Provide the [X, Y] coordinate of the cell's center where the given text is located.  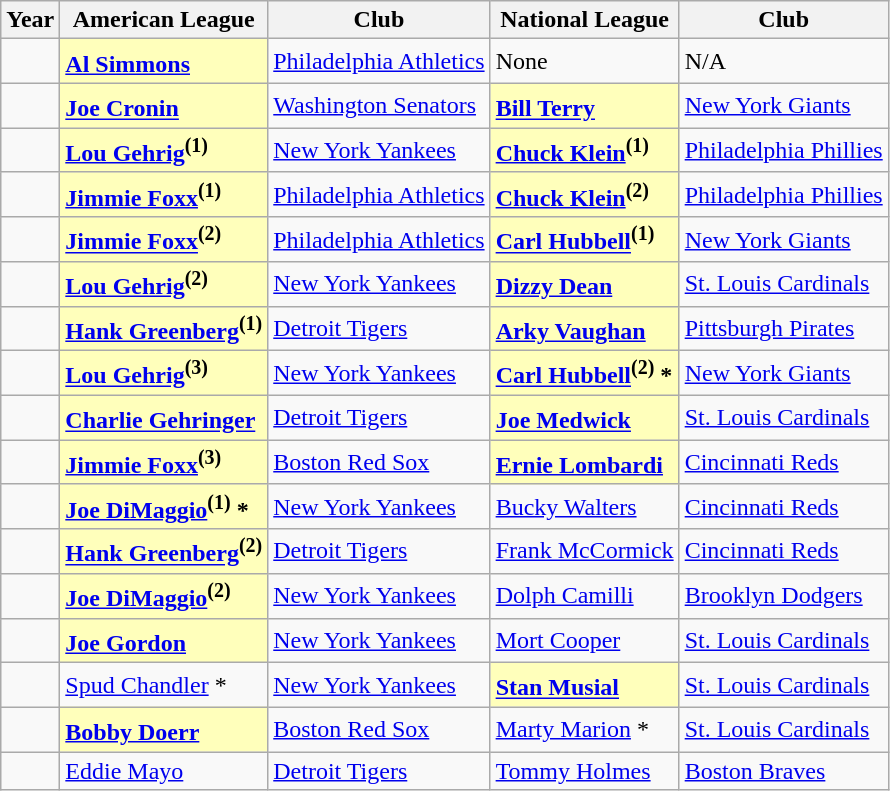
Joe Cronin [164, 106]
Boston Braves [784, 771]
Dolph Camilli [584, 596]
Mort Cooper [584, 640]
Pittsburgh Pirates [784, 328]
Joe Gordon [164, 640]
Carl Hubbell(2) * [584, 374]
Ernie Lombardi [584, 462]
Lou Gehrig(2) [164, 284]
Bill Terry [584, 106]
Eddie Mayo [164, 771]
Lou Gehrig(1) [164, 150]
Spud Chandler * [164, 686]
Joe DiMaggio(2) [164, 596]
Chuck Klein(1) [584, 150]
Bucky Walters [584, 506]
Carl Hubbell(1) [584, 240]
American League [164, 20]
Brooklyn Dodgers [784, 596]
Hank Greenberg(1) [164, 328]
Bobby Doerr [164, 730]
Jimmie Foxx(2) [164, 240]
Hank Greenberg(2) [164, 552]
Dizzy Dean [584, 284]
Arky Vaughan [584, 328]
Washington Senators [379, 106]
Charlie Gehringer [164, 418]
Stan Musial [584, 686]
Marty Marion * [584, 730]
Tommy Holmes [584, 771]
N/A [784, 62]
Al Simmons [164, 62]
None [584, 62]
Frank McCormick [584, 552]
Year [30, 20]
National League [584, 20]
Jimmie Foxx(3) [164, 462]
Jimmie Foxx(1) [164, 194]
Joe Medwick [584, 418]
Joe DiMaggio(1) * [164, 506]
Chuck Klein(2) [584, 194]
Lou Gehrig(3) [164, 374]
